Return the (x, y) coordinate for the center point of the cell that contains the specified text.  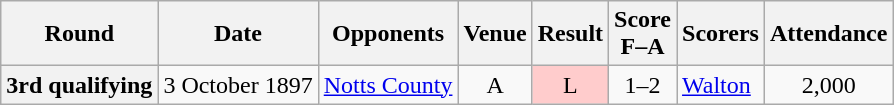
3rd qualifying (80, 85)
Date (238, 34)
1–2 (643, 85)
3 October 1897 (238, 85)
Walton (721, 85)
Attendance (828, 34)
L (570, 85)
Scorers (721, 34)
Result (570, 34)
Opponents (388, 34)
Notts County (388, 85)
Round (80, 34)
ScoreF–A (643, 34)
Venue (495, 34)
2,000 (828, 85)
A (495, 85)
